Search for the cell housing the specified text and yield its [X, Y] center coordinate. 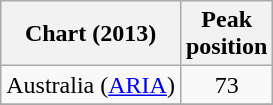
73 [226, 85]
Chart (2013) [91, 34]
Australia (ARIA) [91, 85]
Peak position [226, 34]
